Locate the cell with the specified text and output its (X, Y) center coordinate. 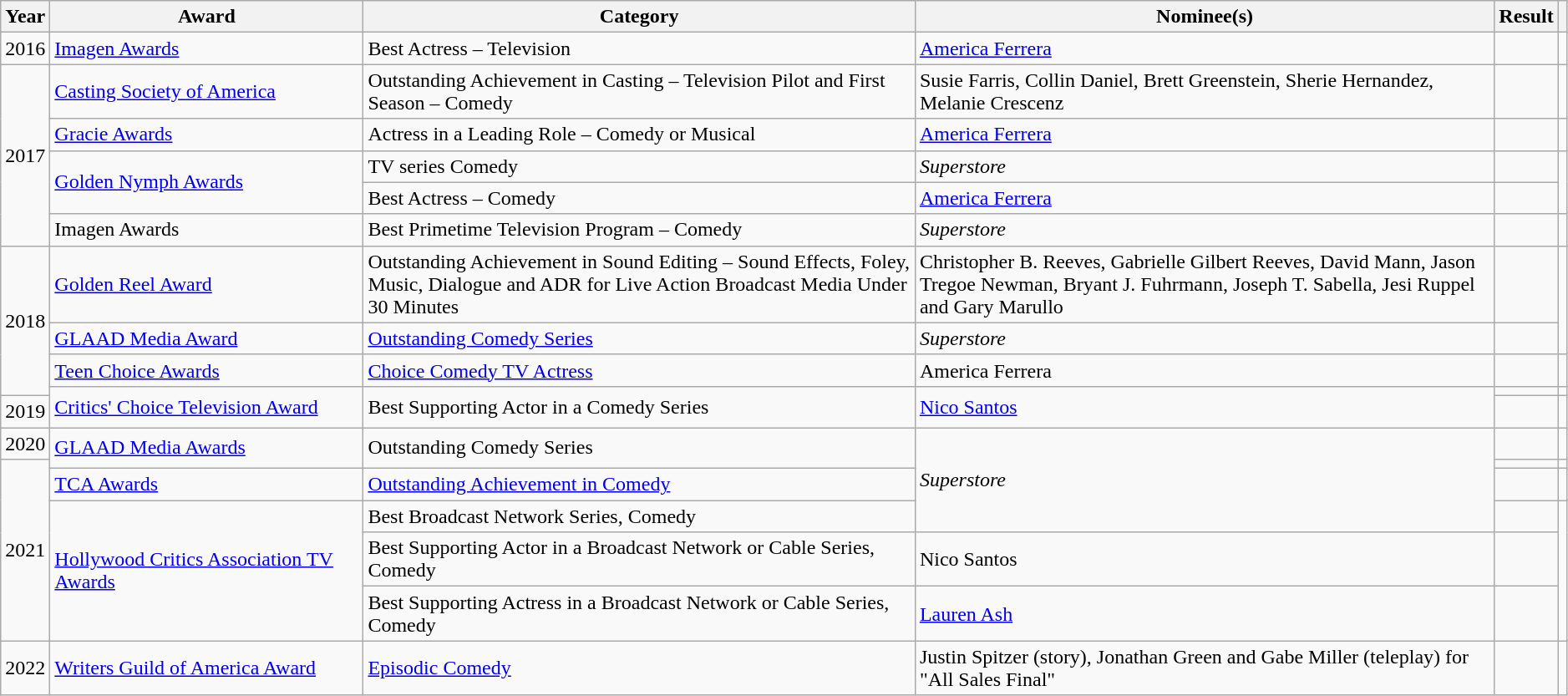
Nominee(s) (1205, 17)
GLAAD Media Awards (207, 448)
Result (1526, 17)
2022 (25, 668)
Christopher B. Reeves, Gabrielle Gilbert Reeves, David Mann, Jason Tregoe Newman, Bryant J. Fuhrmann, Joseph T. Sabella, Jesi Ruppel and Gary Marullo (1205, 284)
Year (25, 17)
Episodic Comedy (639, 668)
2016 (25, 48)
2021 (25, 550)
Writers Guild of America Award (207, 668)
Best Supporting Actor in a Broadcast Network or Cable Series, Comedy (639, 560)
Teen Choice Awards (207, 370)
Casting Society of America (207, 92)
Best Primetime Television Program – Comedy (639, 230)
Lauren Ash (1205, 613)
Best Broadcast Network Series, Comedy (639, 516)
2020 (25, 444)
Critics' Choice Television Award (207, 406)
Golden Reel Award (207, 284)
Outstanding Achievement in Comedy (639, 485)
Outstanding Achievement in Casting – Television Pilot and First Season – Comedy (639, 92)
2018 (25, 321)
Best Supporting Actress in a Broadcast Network or Cable Series, Comedy (639, 613)
Category (639, 17)
Susie Farris, Collin Daniel, Brett Greenstein, Sherie Hernandez, Melanie Crescenz (1205, 92)
TCA Awards (207, 485)
Golden Nymph Awards (207, 182)
Hollywood Critics Association TV Awards (207, 571)
2017 (25, 155)
GLAAD Media Award (207, 338)
Choice Comedy TV Actress (639, 370)
Award (207, 17)
Outstanding Achievement in Sound Editing – Sound Effects, Foley, Music, Dialogue and ADR for Live Action Broadcast Media Under 30 Minutes (639, 284)
Gracie Awards (207, 135)
Best Actress – Television (639, 48)
TV series Comedy (639, 166)
Justin Spitzer (story), Jonathan Green and Gabe Miller (teleplay) for "All Sales Final" (1205, 668)
2019 (25, 411)
Best Supporting Actor in a Comedy Series (639, 406)
Actress in a Leading Role – Comedy or Musical (639, 135)
Best Actress – Comedy (639, 198)
